Scan for the cell matching the given text and deliver its [X, Y] coordinate at center. 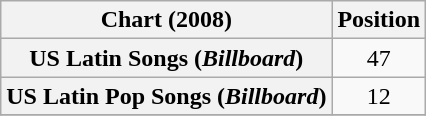
US Latin Pop Songs (Billboard) [166, 96]
Position [379, 20]
47 [379, 58]
12 [379, 96]
Chart (2008) [166, 20]
US Latin Songs (Billboard) [166, 58]
